Pinpoint the cell where the given text exists, returning its [X, Y] midpoint coordinate. 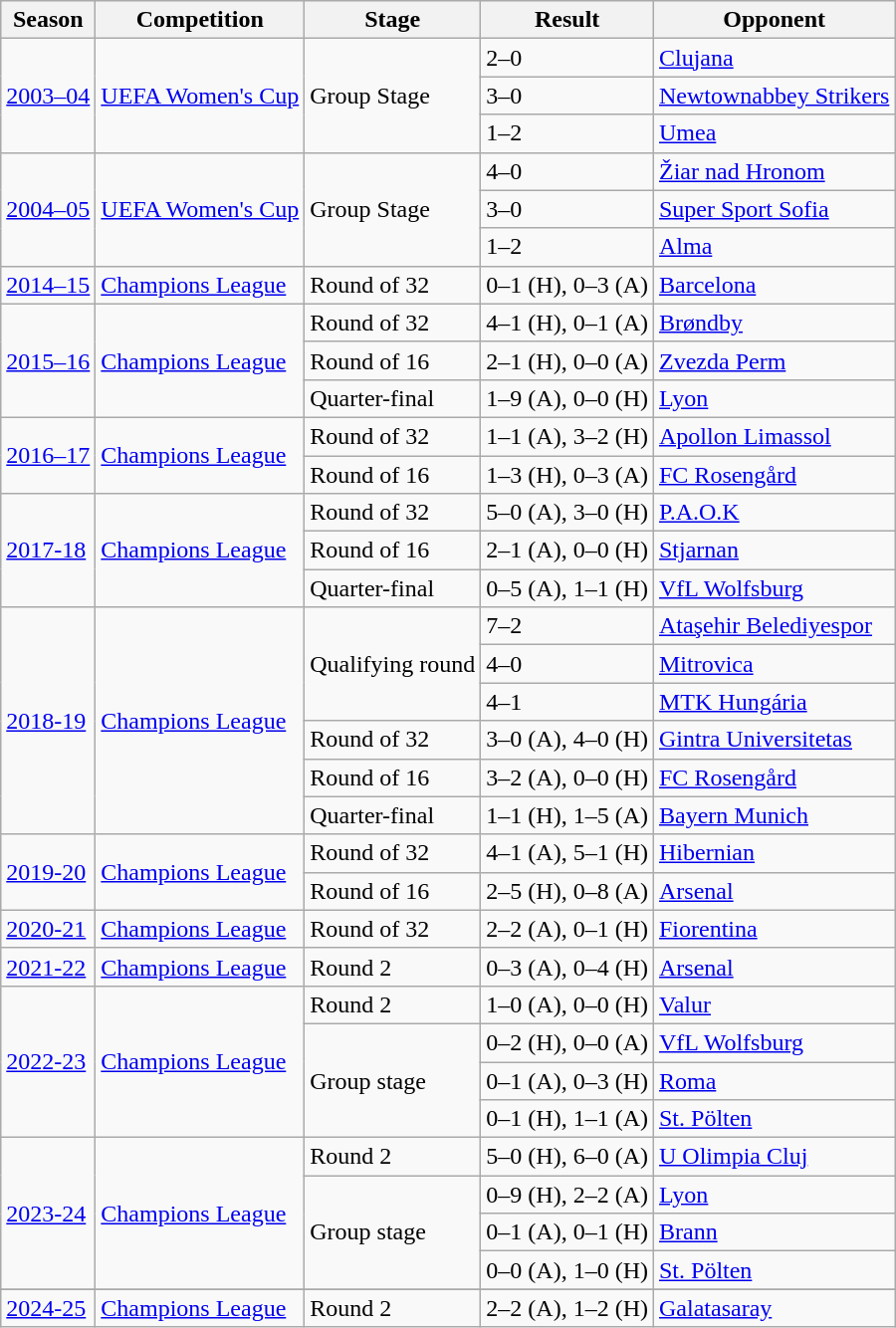
2014–15 [48, 285]
0–1 (A), 0–3 (H) [567, 1080]
2019-20 [48, 872]
Mitrovica [774, 664]
Valur [774, 1004]
2017-18 [48, 551]
Hibernian [774, 853]
Super Sport Sofia [774, 209]
Umea [774, 133]
7–2 [567, 626]
0–9 (H), 2–2 (A) [567, 1195]
Apollon Limassol [774, 436]
Qualifying round [392, 664]
Clujana [774, 58]
4–1 [567, 702]
Opponent [774, 20]
Žiar nad Hronom [774, 171]
Newtownabbey Strikers [774, 96]
5–0 (H), 6–0 (A) [567, 1157]
Brann [774, 1232]
Result [567, 20]
4–1 (A), 5–1 (H) [567, 853]
1–0 (A), 0–0 (H) [567, 1004]
Barcelona [774, 285]
Zvezda Perm [774, 360]
5–0 (A), 3–0 (H) [567, 513]
2016–17 [48, 455]
2004–05 [48, 209]
Fiorentina [774, 929]
U Olimpia Cluj [774, 1157]
Competition [200, 20]
2–0 [567, 58]
1–1 (A), 3–2 (H) [567, 436]
Season [48, 20]
Stjarnan [774, 551]
2003–04 [48, 96]
1–1 (H), 1–5 (A) [567, 815]
2–2 (A), 0–1 (H) [567, 929]
0–0 (A), 1–0 (H) [567, 1270]
0–5 (A), 1–1 (H) [567, 588]
Alma [774, 247]
4–1 (H), 0–1 (A) [567, 323]
2020-21 [48, 929]
Ataşehir Belediyespor [774, 626]
2022-23 [48, 1061]
2–2 (A), 1–2 (H) [567, 1308]
0–3 (A), 0–4 (H) [567, 967]
3–2 (A), 0–0 (H) [567, 777]
2018-19 [48, 721]
2024-25 [48, 1308]
3–0 (A), 4–0 (H) [567, 740]
2–1 (A), 0–0 (H) [567, 551]
0–2 (H), 0–0 (A) [567, 1042]
Galatasaray [774, 1308]
2023-24 [48, 1214]
2–5 (H), 0–8 (A) [567, 891]
Bayern Munich [774, 815]
1–3 (H), 0–3 (A) [567, 475]
Brøndby [774, 323]
0–1 (H), 0–3 (A) [567, 285]
MTK Hungária [774, 702]
0–1 (H), 1–1 (A) [567, 1119]
2021-22 [48, 967]
Roma [774, 1080]
2–1 (H), 0–0 (A) [567, 360]
P.A.O.K [774, 513]
1–9 (A), 0–0 (H) [567, 398]
Stage [392, 20]
0–1 (A), 0–1 (H) [567, 1232]
2015–16 [48, 360]
Gintra Universitetas [774, 740]
